From the cell containing the given text, extract its center point as (X, Y) coordinate. 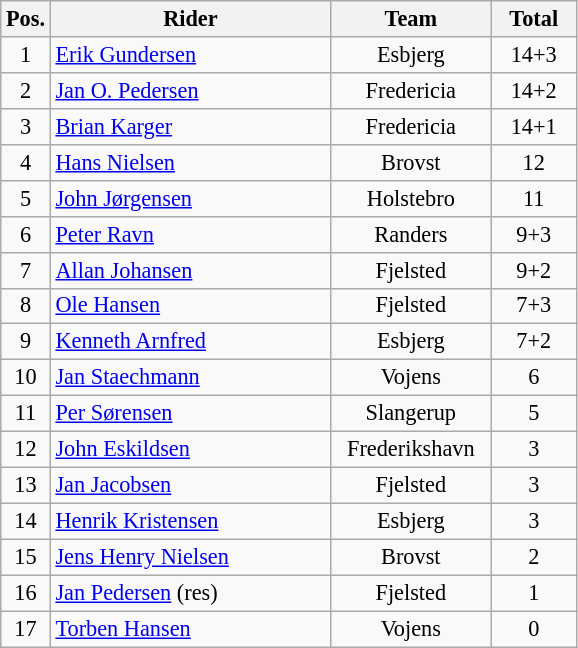
Jan Pedersen (res) (190, 593)
Rider (190, 19)
Erik Gundersen (190, 55)
Henrik Kristensen (190, 521)
Brian Karger (190, 126)
16 (26, 593)
Team (411, 19)
Jan Jacobsen (190, 485)
14+1 (534, 126)
Jens Henry Nielsen (190, 557)
15 (26, 557)
Frederikshavn (411, 450)
Pos. (26, 19)
Jan O. Pedersen (190, 90)
Hans Nielsen (190, 162)
13 (26, 485)
10 (26, 378)
8 (26, 306)
7 (26, 270)
14+3 (534, 55)
John Jørgensen (190, 198)
0 (534, 629)
Kenneth Arnfred (190, 342)
Allan Johansen (190, 270)
Holstebro (411, 198)
Per Sørensen (190, 414)
9 (26, 342)
Total (534, 19)
Ole Hansen (190, 306)
John Eskildsen (190, 450)
Torben Hansen (190, 629)
Peter Ravn (190, 234)
17 (26, 629)
9+3 (534, 234)
4 (26, 162)
Randers (411, 234)
9+2 (534, 270)
7+2 (534, 342)
14 (26, 521)
7+3 (534, 306)
Jan Staechmann (190, 378)
14+2 (534, 90)
Slangerup (411, 414)
